Output the (x, y) coordinate of the center of the cell containing the given text.  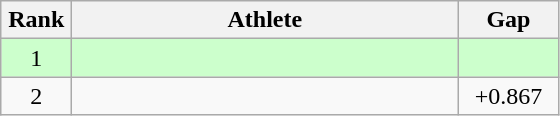
Rank (36, 20)
Gap (508, 20)
1 (36, 58)
2 (36, 96)
+0.867 (508, 96)
Athlete (265, 20)
